Locate the cell with the specified text and output its [x, y] center coordinate. 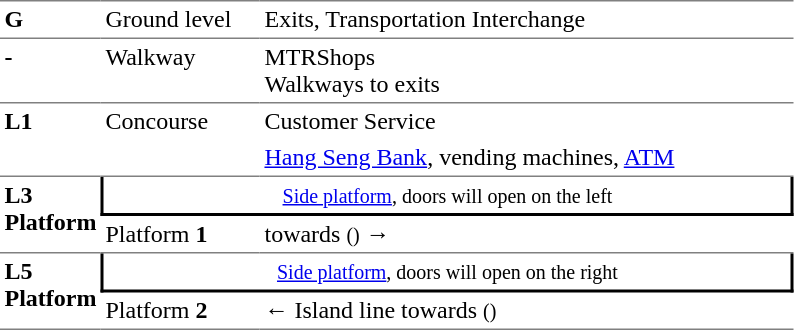
Hang Seng Bank, vending machines, ATM [527, 159]
Side platform, doors will open on the left [448, 196]
L3Platform [50, 215]
MTRShopsWalkways to exits [527, 71]
Concourse [180, 141]
Customer Service [527, 122]
G [50, 20]
← Island line towards () [527, 311]
Ground level [180, 20]
Platform 1 [180, 235]
L5Platform [50, 292]
towards () → [527, 235]
L1 [50, 141]
Exits, Transportation Interchange [527, 20]
Side platform, doors will open on the right [448, 274]
Platform 2 [180, 311]
Walkway [180, 71]
- [50, 71]
